Identify which cell holds the provided text, then report its [x, y] central coordinate. 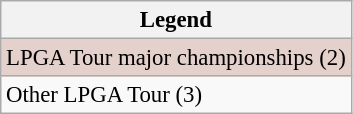
Other LPGA Tour (3) [176, 95]
LPGA Tour major championships (2) [176, 58]
Legend [176, 20]
